Scan for the cell matching the given text and deliver its [x, y] coordinate at center. 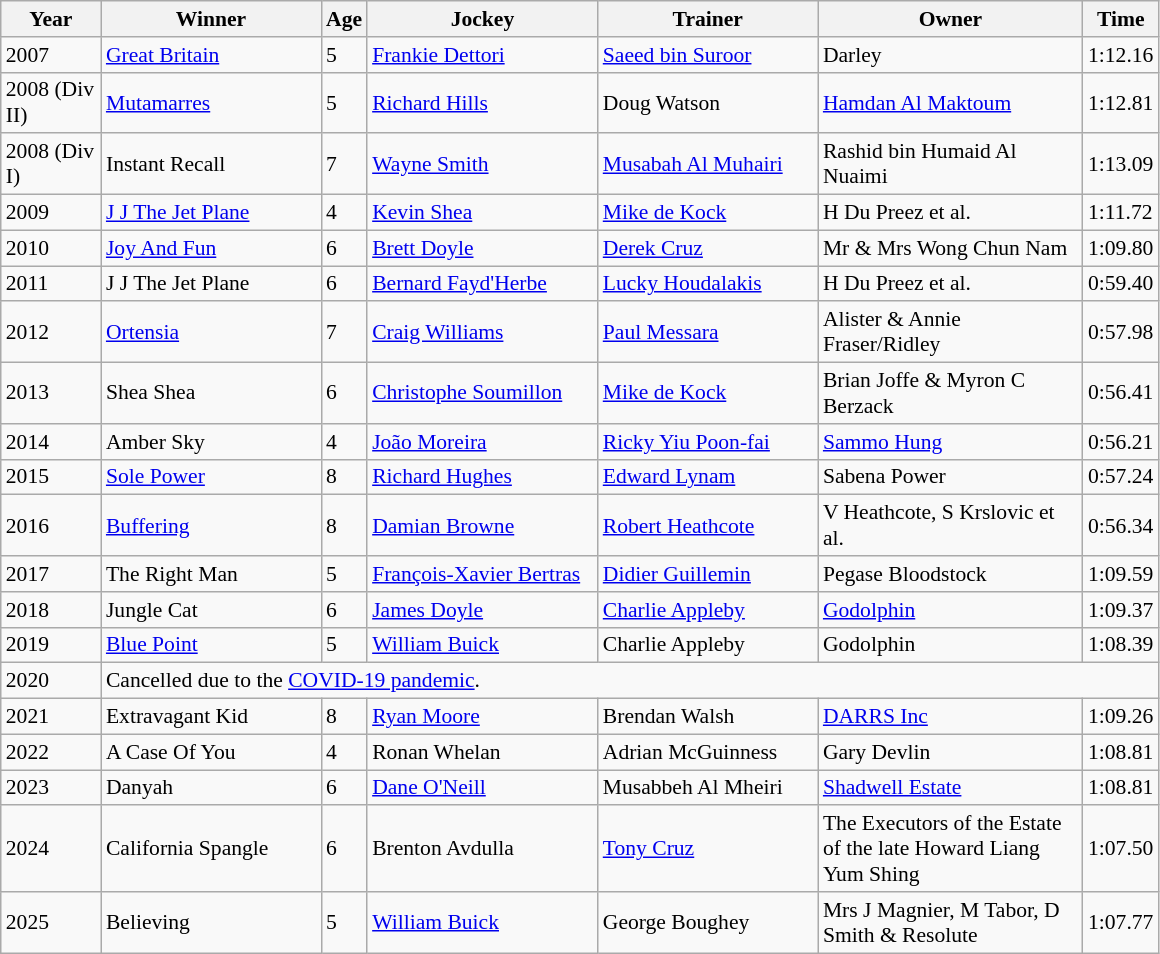
Derek Cruz [708, 248]
João Moreira [482, 442]
0:56.41 [1120, 394]
Sabena Power [950, 477]
V Heathcote, S Krslovic et al. [950, 526]
Trainer [708, 19]
2019 [51, 645]
A Case Of You [211, 752]
Age [344, 19]
Sammo Hung [950, 442]
Ryan Moore [482, 717]
Rashid bin Humaid Al Nuaimi [950, 164]
2009 [51, 213]
2008 (Div I) [51, 164]
Brendan Walsh [708, 717]
Dane O'Neill [482, 788]
2010 [51, 248]
2018 [51, 610]
Alister & Annie Fraser/Ridley [950, 332]
Musabah Al Muhairi [708, 164]
François-Xavier Bertras [482, 574]
2020 [51, 681]
Edward Lynam [708, 477]
The Right Man [211, 574]
Richard Hills [482, 102]
Saeed bin Suroor [708, 55]
Ricky Yiu Poon-fai [708, 442]
Richard Hughes [482, 477]
Kevin Shea [482, 213]
0:56.34 [1120, 526]
1:08.39 [1120, 645]
2014 [51, 442]
Jockey [482, 19]
Adrian McGuinness [708, 752]
James Doyle [482, 610]
Craig Williams [482, 332]
DARRS Inc [950, 717]
2013 [51, 394]
Bernard Fayd'Herbe [482, 284]
George Boughey [708, 922]
Robert Heathcote [708, 526]
Shea Shea [211, 394]
Brian Joffe & Myron C Berzack [950, 394]
2017 [51, 574]
Blue Point [211, 645]
Pegase Bloodstock [950, 574]
Brett Doyle [482, 248]
2012 [51, 332]
Frankie Dettori [482, 55]
Hamdan Al Maktoum [950, 102]
Brenton Avdulla [482, 850]
Winner [211, 19]
Christophe Soumillon [482, 394]
Didier Guillemin [708, 574]
Tony Cruz [708, 850]
Believing [211, 922]
California Spangle [211, 850]
0:56.21 [1120, 442]
Joy And Fun [211, 248]
2011 [51, 284]
Extravagant Kid [211, 717]
Buffering [211, 526]
Ronan Whelan [482, 752]
Jungle Cat [211, 610]
Mutamarres [211, 102]
2025 [51, 922]
Great Britain [211, 55]
Darley [950, 55]
2024 [51, 850]
1:07.50 [1120, 850]
2015 [51, 477]
2023 [51, 788]
0:57.98 [1120, 332]
Mr & Mrs Wong Chun Nam [950, 248]
Year [51, 19]
The Executors of the Estate of the late Howard Liang Yum Shing [950, 850]
1:09.59 [1120, 574]
Time [1120, 19]
Danyah [211, 788]
Damian Browne [482, 526]
0:57.24 [1120, 477]
Shadwell Estate [950, 788]
Paul Messara [708, 332]
1:13.09 [1120, 164]
Amber Sky [211, 442]
0:59.40 [1120, 284]
Ortensia [211, 332]
1:11.72 [1120, 213]
1:09.26 [1120, 717]
1:09.80 [1120, 248]
2021 [51, 717]
1:12.81 [1120, 102]
Mrs J Magnier, M Tabor, D Smith & Resolute [950, 922]
Sole Power [211, 477]
Doug Watson [708, 102]
1:07.77 [1120, 922]
2008 (Div II) [51, 102]
Gary Devlin [950, 752]
2022 [51, 752]
2007 [51, 55]
Wayne Smith [482, 164]
2016 [51, 526]
1:09.37 [1120, 610]
1:12.16 [1120, 55]
Instant Recall [211, 164]
Owner [950, 19]
Cancelled due to the COVID-19 pandemic. [630, 681]
Musabbeh Al Mheiri [708, 788]
Lucky Houdalakis [708, 284]
